Determine the (x, y) coordinate at the center of the cell enclosing the given text.  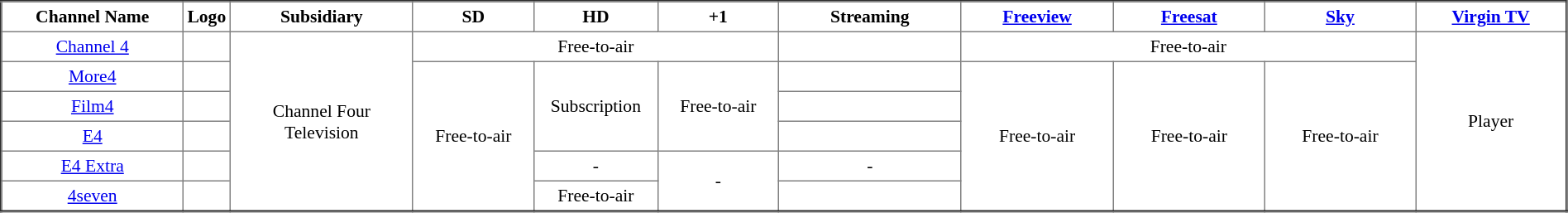
Channel Name (93, 17)
4seven (93, 196)
Player (1492, 121)
Virgin TV (1492, 17)
Sky (1340, 17)
Freeview (1037, 17)
Logo (207, 17)
E4 Extra (93, 166)
Streaming (870, 17)
More4 (93, 76)
+1 (718, 17)
Subscription (596, 106)
SD (473, 17)
HD (596, 17)
Freesat (1189, 17)
Subsidiary (321, 17)
Channel 4 (93, 46)
Film4 (93, 106)
Channel Four Television (321, 121)
E4 (93, 136)
